Extract the (x, y) coordinate from the center of the cell holding the provided text.  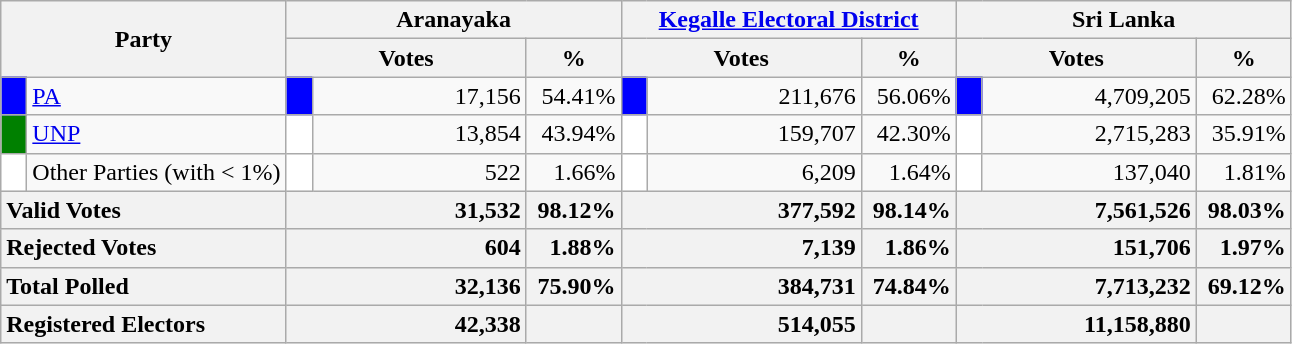
98.14% (908, 210)
98.03% (1244, 210)
Total Polled (144, 286)
54.41% (574, 96)
6,209 (754, 172)
Rejected Votes (144, 248)
11,158,880 (1076, 324)
7,561,526 (1076, 210)
522 (419, 172)
Other Parties (with < 1%) (156, 172)
32,136 (406, 286)
1.64% (908, 172)
377,592 (741, 210)
98.12% (574, 210)
42.30% (908, 134)
17,156 (419, 96)
56.06% (908, 96)
74.84% (908, 286)
42,338 (406, 324)
4,709,205 (1089, 96)
Sri Lanka (1124, 20)
1.66% (574, 172)
1.88% (574, 248)
7,713,232 (1076, 286)
1.97% (1244, 248)
137,040 (1089, 172)
Registered Electors (144, 324)
Valid Votes (144, 210)
7,139 (741, 248)
211,676 (754, 96)
13,854 (419, 134)
604 (406, 248)
43.94% (574, 134)
UNP (156, 134)
159,707 (754, 134)
31,532 (406, 210)
PA (156, 96)
1.86% (908, 248)
Kegalle Electoral District (788, 20)
Aranayaka (454, 20)
Party (144, 39)
2,715,283 (1089, 134)
69.12% (1244, 286)
1.81% (1244, 172)
35.91% (1244, 134)
62.28% (1244, 96)
75.90% (574, 286)
384,731 (741, 286)
514,055 (741, 324)
151,706 (1076, 248)
